Return the (x, y) coordinate for the center point of the cell that contains the specified text.  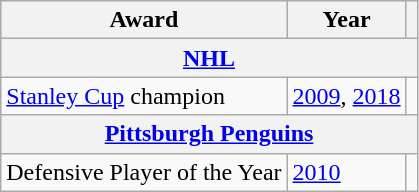
Award (144, 20)
Pittsburgh Penguins (209, 134)
2009, 2018 (346, 96)
Year (346, 20)
2010 (346, 172)
NHL (209, 58)
Stanley Cup champion (144, 96)
Defensive Player of the Year (144, 172)
